Determine the (X, Y) coordinate at the center of the cell enclosing the given text.  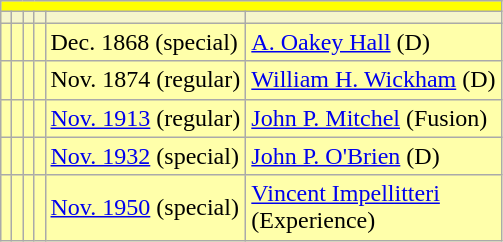
Nov. 1932 (special) (146, 156)
Nov. 1950 (special) (146, 208)
Dec. 1868 (special) (146, 42)
Nov. 1874 (regular) (146, 80)
William H. Wickham (D) (374, 80)
A. Oakey Hall (D) (374, 42)
Nov. 1913 (regular) (146, 118)
Vincent Impellitteri (Experience) (374, 208)
John P. Mitchel (Fusion) (374, 118)
John P. O'Brien (D) (374, 156)
